Pinpoint the cell where the given text exists, returning its [X, Y] midpoint coordinate. 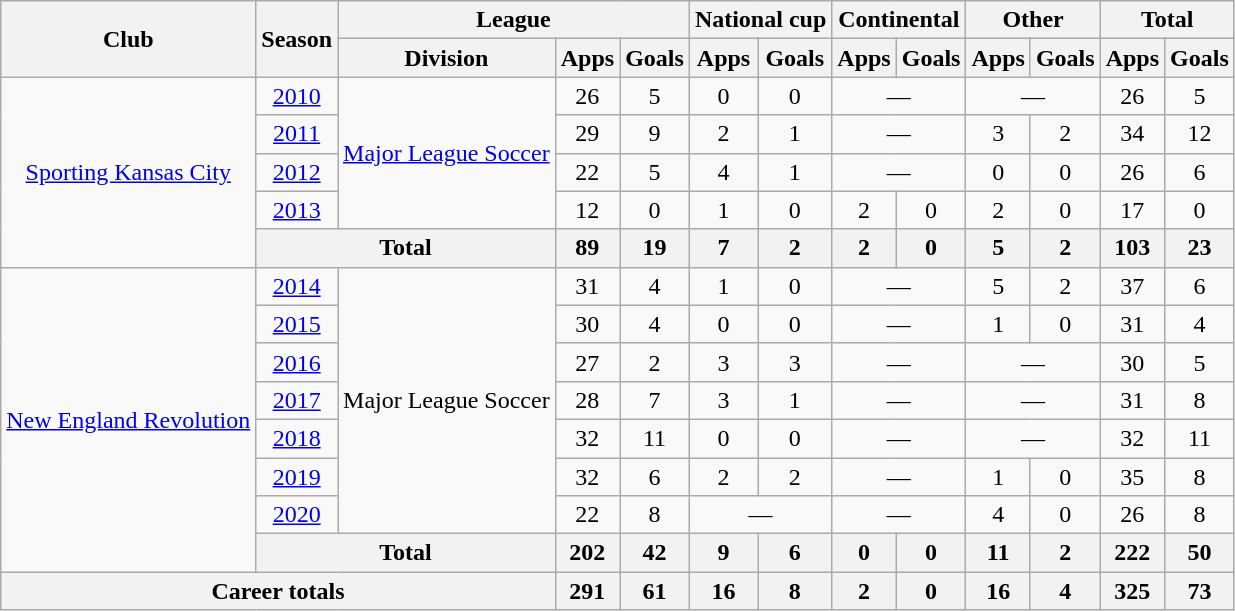
Continental [899, 20]
37 [1132, 286]
Club [128, 39]
17 [1132, 210]
New England Revolution [128, 419]
2014 [297, 286]
35 [1132, 477]
2016 [297, 362]
2020 [297, 515]
League [514, 20]
27 [587, 362]
89 [587, 248]
28 [587, 400]
Division [447, 58]
103 [1132, 248]
19 [655, 248]
73 [1200, 591]
2011 [297, 134]
Career totals [278, 591]
23 [1200, 248]
325 [1132, 591]
2018 [297, 438]
2010 [297, 96]
2019 [297, 477]
2013 [297, 210]
2015 [297, 324]
222 [1132, 553]
Season [297, 39]
2017 [297, 400]
2012 [297, 172]
Other [1033, 20]
Sporting Kansas City [128, 172]
291 [587, 591]
202 [587, 553]
29 [587, 134]
National cup [760, 20]
34 [1132, 134]
61 [655, 591]
42 [655, 553]
50 [1200, 553]
